Extract the (X, Y) coordinate from the center of the cell holding the provided text.  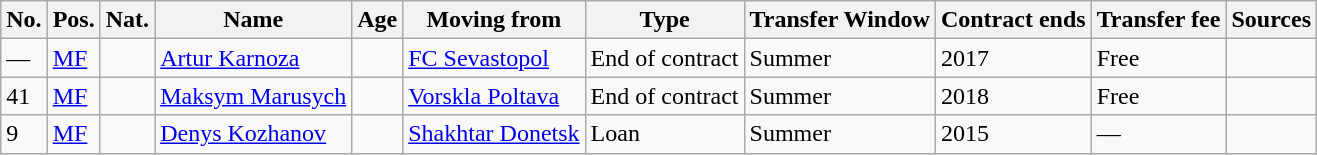
2017 (1013, 58)
Type (664, 20)
Name (254, 20)
2018 (1013, 96)
No. (24, 20)
9 (24, 134)
2015 (1013, 134)
Transfer fee (1158, 20)
Nat. (127, 20)
Age (378, 20)
Denys Kozhanov (254, 134)
Loan (664, 134)
Contract ends (1013, 20)
FC Sevastopol (494, 58)
Transfer Window (840, 20)
Shakhtar Donetsk (494, 134)
Artur Karnoza (254, 58)
Moving from (494, 20)
Vorskla Poltava (494, 96)
41 (24, 96)
Sources (1272, 20)
Maksym Marusych (254, 96)
Pos. (74, 20)
